From the cell containing the given text, extract its center point as [x, y] coordinate. 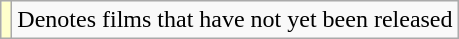
Denotes films that have not yet been released [235, 20]
